Locate the cell with the specified text and output its (X, Y) center coordinate. 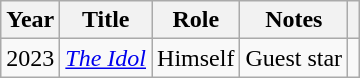
2023 (30, 58)
Notes (294, 20)
Himself (196, 58)
Role (196, 20)
Guest star (294, 58)
The Idol (106, 58)
Year (30, 20)
Title (106, 20)
